Scan for the cell matching the given text and deliver its (X, Y) coordinate at center. 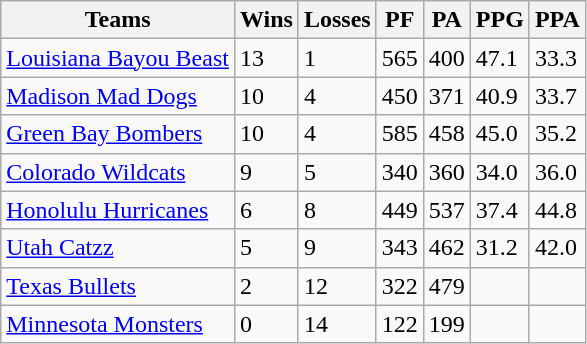
14 (337, 324)
0 (266, 324)
31.2 (500, 248)
199 (446, 324)
Colorado Wildcats (118, 172)
PA (446, 20)
6 (266, 210)
462 (446, 248)
40.9 (500, 96)
343 (400, 248)
PF (400, 20)
8 (337, 210)
Louisiana Bayou Beast (118, 58)
537 (446, 210)
PPG (500, 20)
34.0 (500, 172)
Honolulu Hurricanes (118, 210)
371 (446, 96)
Losses (337, 20)
42.0 (557, 248)
Minnesota Monsters (118, 324)
44.8 (557, 210)
400 (446, 58)
PPA (557, 20)
450 (400, 96)
Green Bay Bombers (118, 134)
122 (400, 324)
360 (446, 172)
47.1 (500, 58)
13 (266, 58)
12 (337, 286)
565 (400, 58)
Utah Catzz (118, 248)
1 (337, 58)
33.7 (557, 96)
45.0 (500, 134)
Wins (266, 20)
479 (446, 286)
458 (446, 134)
37.4 (500, 210)
585 (400, 134)
36.0 (557, 172)
35.2 (557, 134)
Madison Mad Dogs (118, 96)
449 (400, 210)
Teams (118, 20)
Texas Bullets (118, 286)
2 (266, 286)
322 (400, 286)
33.3 (557, 58)
340 (400, 172)
